Extract the (X, Y) coordinate from the center of the cell holding the provided text.  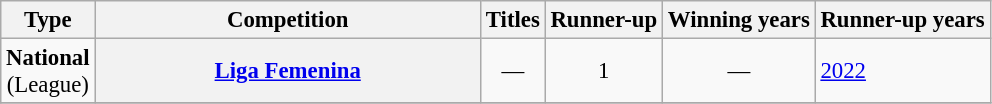
Type (48, 20)
Runner-up years (902, 20)
2022 (902, 72)
Titles (512, 20)
1 (604, 72)
National(League) (48, 72)
Liga Femenina (288, 72)
Runner-up (604, 20)
Winning years (738, 20)
Competition (288, 20)
